Pinpoint the cell where the given text exists, returning its (X, Y) midpoint coordinate. 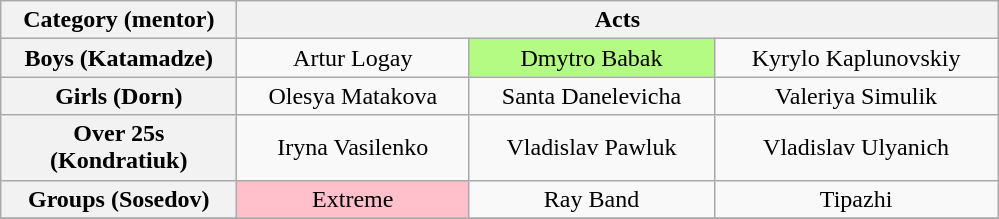
Boys (Katamadze) (119, 58)
Acts (618, 20)
Groups (Sosedov) (119, 199)
Vladislav Ulyanich (856, 148)
Artur Logay (353, 58)
Kyrylo Kaplunovskiy (856, 58)
Dmytro Babak (592, 58)
Over 25s (Kondratiuk) (119, 148)
Vladislav Pawluk (592, 148)
Extreme (353, 199)
Valeriya Simulik (856, 96)
Santa Danelevicha (592, 96)
Iryna Vasilenko (353, 148)
Tipazhi (856, 199)
Olesya Matakova (353, 96)
Ray Band (592, 199)
Girls (Dorn) (119, 96)
Category (mentor) (119, 20)
